Identify which cell holds the provided text, then report its [X, Y] central coordinate. 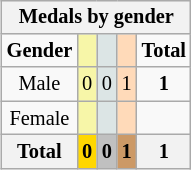
Male [40, 84]
Female [40, 118]
Medals by gender [96, 17]
Gender [40, 51]
